Determine the [X, Y] coordinate at the center of the cell enclosing the given text.  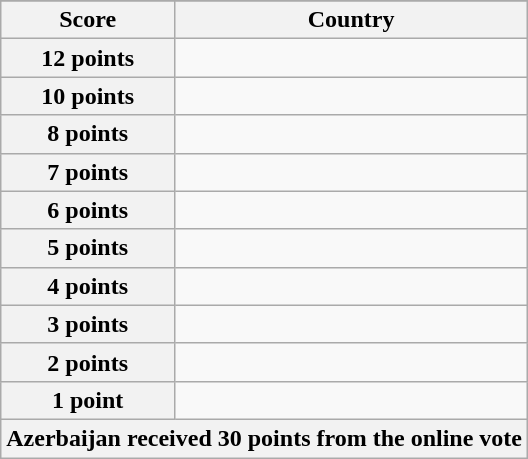
Azerbaijan received 30 points from the online vote [264, 438]
Score [88, 20]
4 points [88, 286]
6 points [88, 210]
1 point [88, 400]
5 points [88, 248]
Country [352, 20]
10 points [88, 96]
7 points [88, 172]
8 points [88, 134]
3 points [88, 324]
12 points [88, 58]
2 points [88, 362]
